Provide the (x, y) coordinate of the cell's center where the given text is located.  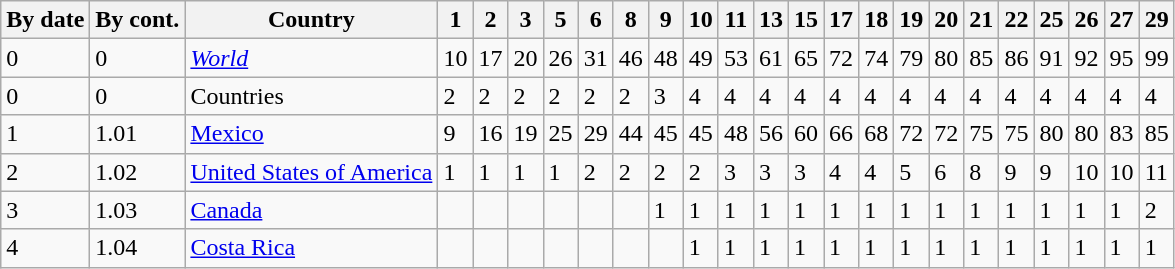
18 (876, 20)
46 (630, 58)
1.02 (138, 172)
49 (700, 58)
1.01 (138, 134)
15 (806, 20)
99 (1156, 58)
66 (842, 134)
31 (596, 58)
Mexico (312, 134)
1.03 (138, 210)
56 (770, 134)
91 (1052, 58)
61 (770, 58)
Canada (312, 210)
92 (1086, 58)
53 (736, 58)
27 (1122, 20)
By date (46, 20)
86 (1016, 58)
74 (876, 58)
Costa Rica (312, 248)
83 (1122, 134)
United States of America (312, 172)
21 (982, 20)
44 (630, 134)
World (312, 58)
By cont. (138, 20)
65 (806, 58)
68 (876, 134)
Country (312, 20)
13 (770, 20)
16 (490, 134)
60 (806, 134)
95 (1122, 58)
79 (912, 58)
22 (1016, 20)
Countries (312, 96)
1.04 (138, 248)
